Determine the [x, y] coordinate at the center of the cell enclosing the given text.  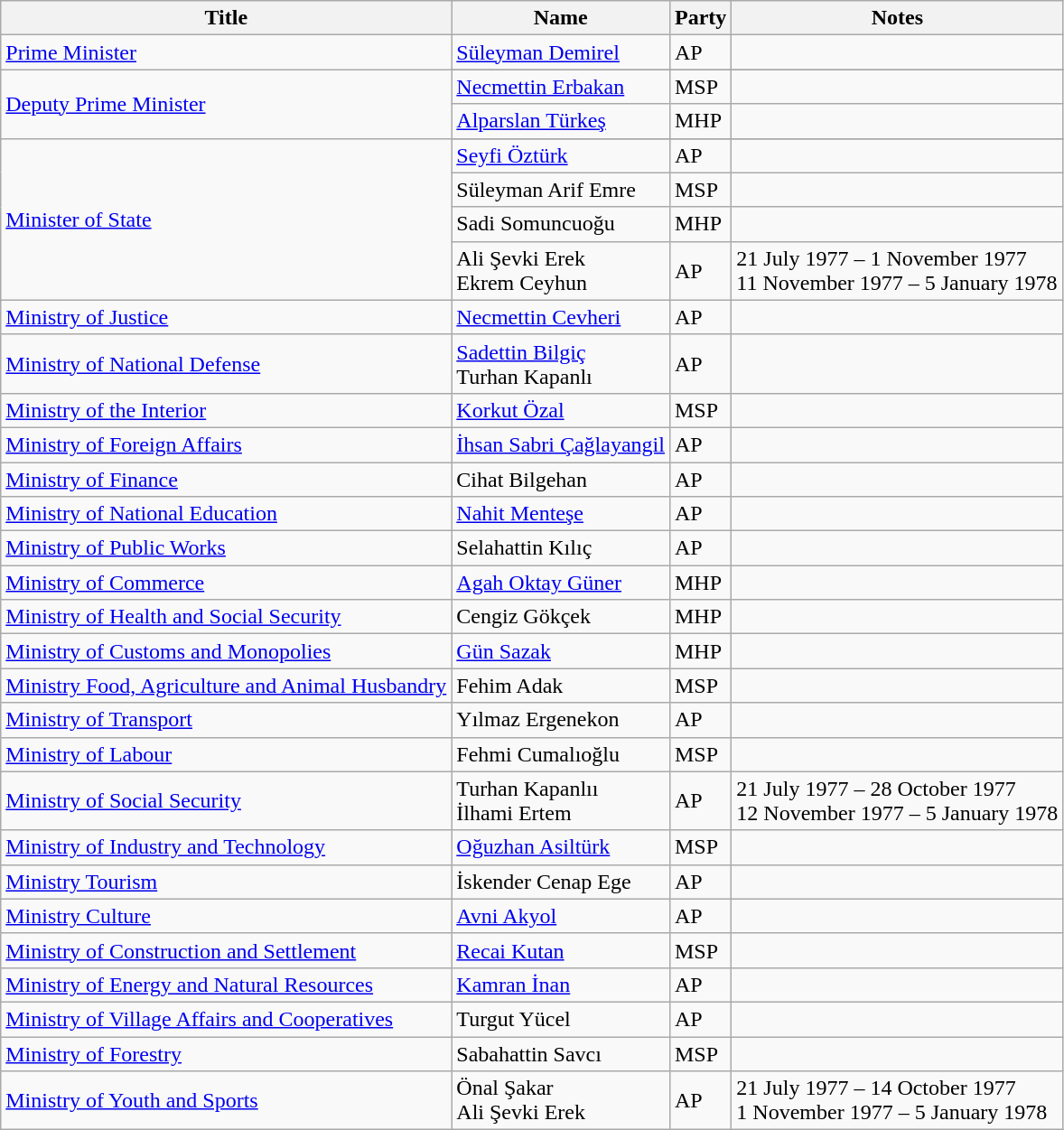
Cihat Bilgehan [561, 480]
Ministry of National Defense [226, 363]
Seyfi Öztürk [561, 155]
Sadettin BilgiçTurhan Kapanlı [561, 363]
21 July 1977 – 14 October 19771 November 1977 – 5 January 1978 [898, 1100]
Ministry of Youth and Sports [226, 1100]
Recai Kutan [561, 950]
Cengiz Gökçek [561, 617]
Ministry of Commerce [226, 583]
Gün Sazak [561, 651]
Yılmaz Ergenekon [561, 720]
Selahattin Kılıç [561, 548]
Ali Şevki ErekEkrem Ceyhun [561, 271]
Korkut Özal [561, 410]
Minister of State [226, 219]
Prime Minister [226, 52]
Ministry of Foreign Affairs [226, 444]
Party [700, 18]
Avni Akyol [561, 916]
Ministry Culture [226, 916]
Turhan Kapanlııİlhami Ertem [561, 800]
Ministry Food, Agriculture and Animal Husbandry [226, 686]
Title [226, 18]
Önal ŞakarAli Şevki Erek [561, 1100]
Ministry of National Education [226, 514]
Oğuzhan Asiltürk [561, 847]
Sadi Somuncuoğu [561, 224]
Alparslan Türkeş [561, 121]
Sabahattin Savcı [561, 1054]
Agah Oktay Güner [561, 583]
Name [561, 18]
Kamran İnan [561, 985]
Fehim Adak [561, 686]
Necmettin Cevheri [561, 317]
Ministry of Construction and Settlement [226, 950]
Süleyman Arif Emre [561, 190]
21 July 1977 – 1 November 197711 November 1977 – 5 January 1978 [898, 271]
Ministry of Public Works [226, 548]
Ministry of Energy and Natural Resources [226, 985]
Ministry of the Interior [226, 410]
Necmettin Erbakan [561, 87]
Nahit Menteşe [561, 514]
Ministry of Health and Social Security [226, 617]
Ministry of Village Affairs and Cooperatives [226, 1019]
Turgut Yücel [561, 1019]
Ministry of Labour [226, 754]
Ministry of Transport [226, 720]
Ministry of Finance [226, 480]
Ministry of Social Security [226, 800]
Deputy Prime Minister [226, 104]
Ministry Tourism [226, 882]
Ministry of Customs and Monopolies [226, 651]
Fehmi Cumalıoğlu [561, 754]
Notes [898, 18]
İskender Cenap Ege [561, 882]
İhsan Sabri Çağlayangil [561, 444]
Süleyman Demirel [561, 52]
Ministry of Justice [226, 317]
21 July 1977 – 28 October 197712 November 1977 – 5 January 1978 [898, 800]
Ministry of Industry and Technology [226, 847]
Ministry of Forestry [226, 1054]
